Determine the [X, Y] coordinate at the center of the cell enclosing the given text.  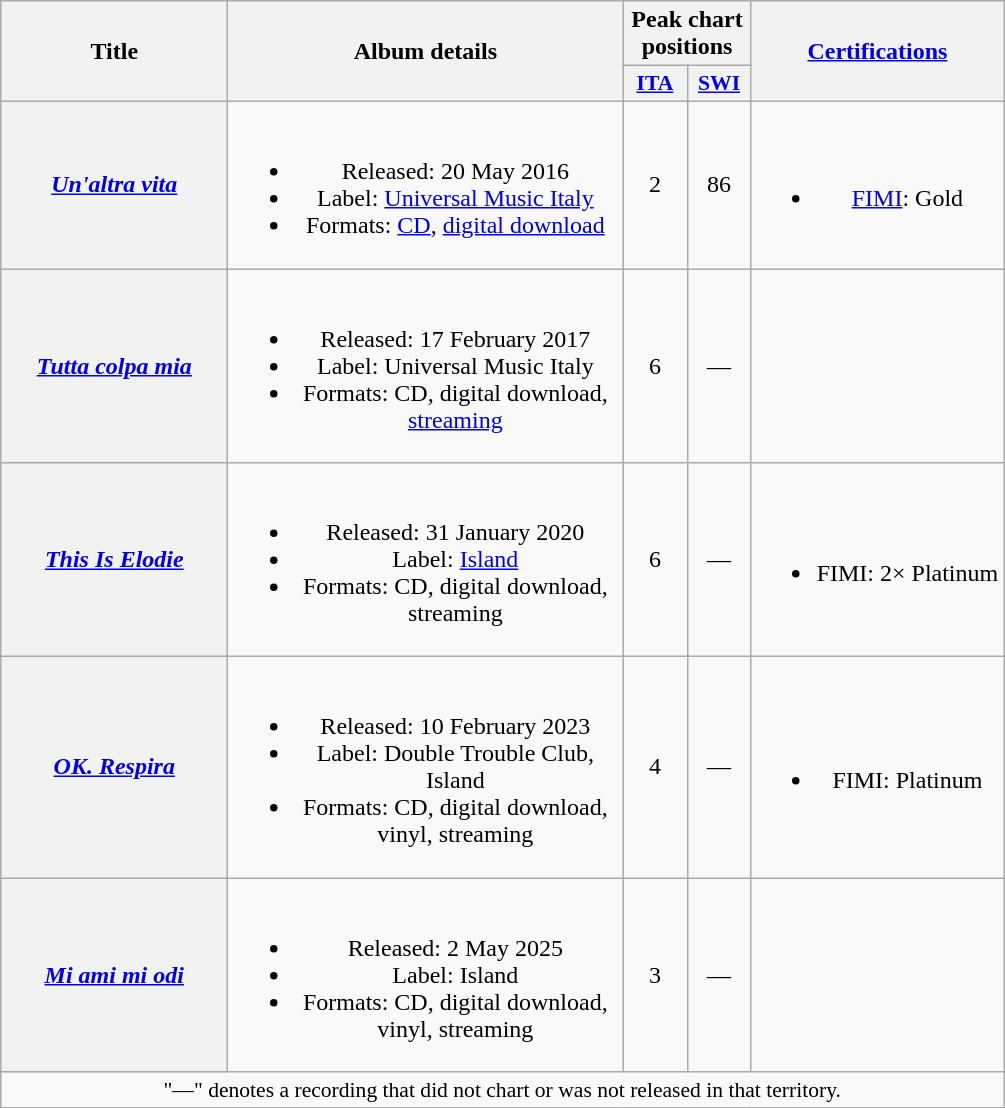
ITA [655, 84]
Released: 2 May 2025Label: IslandFormats: CD, digital download, vinyl, streaming [426, 975]
4 [655, 768]
SWI [719, 84]
This Is Elodie [114, 560]
Title [114, 52]
2 [655, 184]
FIMI: Platinum [878, 768]
Certifications [878, 52]
"—" denotes a recording that did not chart or was not released in that territory. [502, 1090]
3 [655, 975]
Album details [426, 52]
86 [719, 184]
Mi ami mi odi [114, 975]
Tutta colpa mia [114, 365]
Released: 17 February 2017Label: Universal Music ItalyFormats: CD, digital download, streaming [426, 365]
Un'altra vita [114, 184]
Released: 10 February 2023Label: Double Trouble Club, IslandFormats: CD, digital download, vinyl, streaming [426, 768]
FIMI: 2× Platinum [878, 560]
FIMI: Gold [878, 184]
OK. Respira [114, 768]
Released: 31 January 2020Label: IslandFormats: CD, digital download, streaming [426, 560]
Peak chart positions [687, 34]
Released: 20 May 2016Label: Universal Music ItalyFormats: CD, digital download [426, 184]
